Scan for the cell matching the given text and deliver its [x, y] coordinate at center. 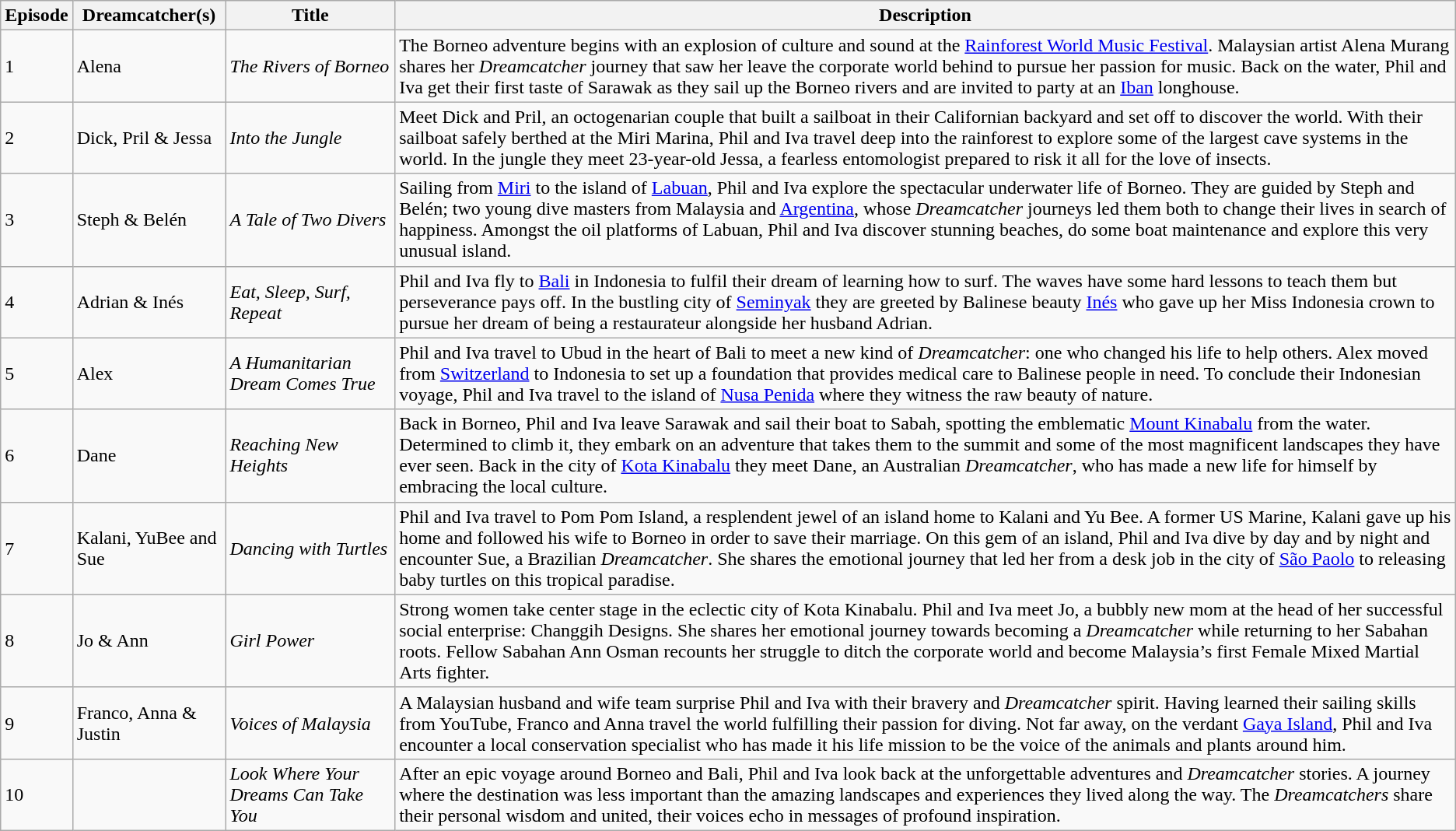
Dane [149, 456]
7 [37, 548]
9 [37, 723]
Title [310, 16]
Episode [37, 16]
5 [37, 373]
Franco, Anna & Justin [149, 723]
Adrian & Inés [149, 302]
Steph & Belén [149, 219]
Voices of Malaysia [310, 723]
A Humanitarian Dream Comes True [310, 373]
3 [37, 219]
Dancing with Turtles [310, 548]
Description [926, 16]
Into the Jungle [310, 138]
The Rivers of Borneo [310, 66]
Look Where Your Dreams Can Take You [310, 794]
Jo & Ann [149, 641]
Alex [149, 373]
Eat, Sleep, Surf, Repeat [310, 302]
A Tale of Two Divers [310, 219]
2 [37, 138]
Dick, Pril & Jessa [149, 138]
10 [37, 794]
Girl Power [310, 641]
1 [37, 66]
Alena [149, 66]
Reaching New Heights [310, 456]
8 [37, 641]
4 [37, 302]
Kalani, YuBee and Sue [149, 548]
6 [37, 456]
Dreamcatcher(s) [149, 16]
